From the cell containing the given text, extract its center point as (x, y) coordinate. 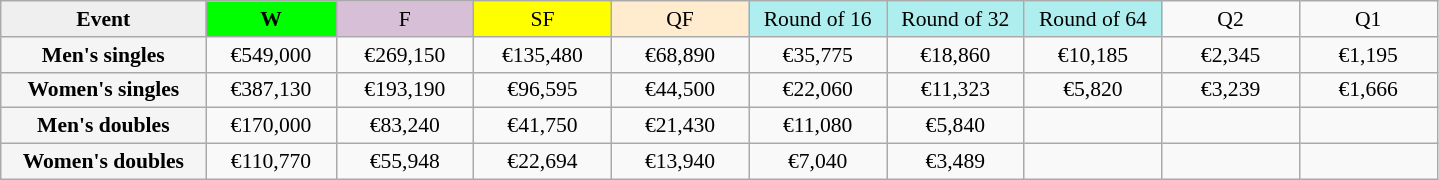
Men's doubles (104, 126)
€21,430 (680, 126)
€11,323 (955, 90)
SF (543, 19)
€135,480 (543, 55)
Event (104, 19)
€193,190 (405, 90)
€13,940 (680, 162)
€7,040 (818, 162)
Round of 64 (1093, 19)
Women's doubles (104, 162)
€2,345 (1231, 55)
€18,860 (955, 55)
€3,239 (1231, 90)
Men's singles (104, 55)
€269,150 (405, 55)
€44,500 (680, 90)
€55,948 (405, 162)
Q1 (1368, 19)
€549,000 (271, 55)
€170,000 (271, 126)
Q2 (1231, 19)
Round of 32 (955, 19)
Round of 16 (818, 19)
€11,080 (818, 126)
€96,595 (543, 90)
Women's singles (104, 90)
€5,820 (1093, 90)
€110,770 (271, 162)
€68,890 (680, 55)
€1,666 (1368, 90)
€1,195 (1368, 55)
QF (680, 19)
€22,060 (818, 90)
€83,240 (405, 126)
€35,775 (818, 55)
€22,694 (543, 162)
€10,185 (1093, 55)
W (271, 19)
€5,840 (955, 126)
€387,130 (271, 90)
€41,750 (543, 126)
€3,489 (955, 162)
F (405, 19)
